Search for the cell housing the specified text and yield its [X, Y] center coordinate. 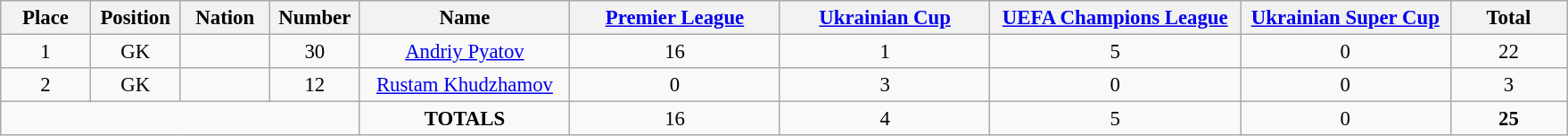
30 [316, 52]
Rustam Khudzhamov [465, 85]
Andriy Pyatov [465, 52]
4 [885, 119]
Position [136, 18]
22 [1509, 52]
Total [1509, 18]
UEFA Champions League [1115, 18]
Nation [225, 18]
Ukrainian Cup [885, 18]
Place [46, 18]
TOTALS [465, 119]
25 [1509, 119]
Name [465, 18]
Premier League [675, 18]
2 [46, 85]
Number [316, 18]
Ukrainian Super Cup [1345, 18]
12 [316, 85]
